Capture the cell that displays the provided text and extract its (X, Y) central coordinate. 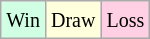
Win (24, 20)
Draw (72, 20)
Loss (126, 20)
